Return [x, y] of the center of cell containing provided text 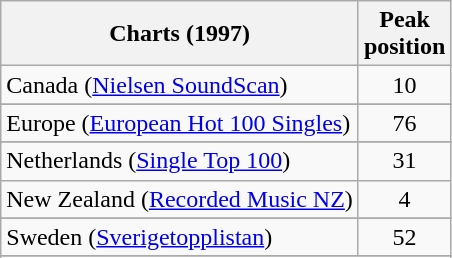
Charts (1997) [180, 34]
Peakposition [404, 34]
10 [404, 85]
Canada (Nielsen SoundScan) [180, 85]
Europe (European Hot 100 Singles) [180, 123]
New Zealand (Recorded Music NZ) [180, 199]
76 [404, 123]
31 [404, 161]
Sweden (Sverigetopplistan) [180, 237]
4 [404, 199]
Netherlands (Single Top 100) [180, 161]
52 [404, 237]
